Capture the cell that displays the provided text and extract its [x, y] central coordinate. 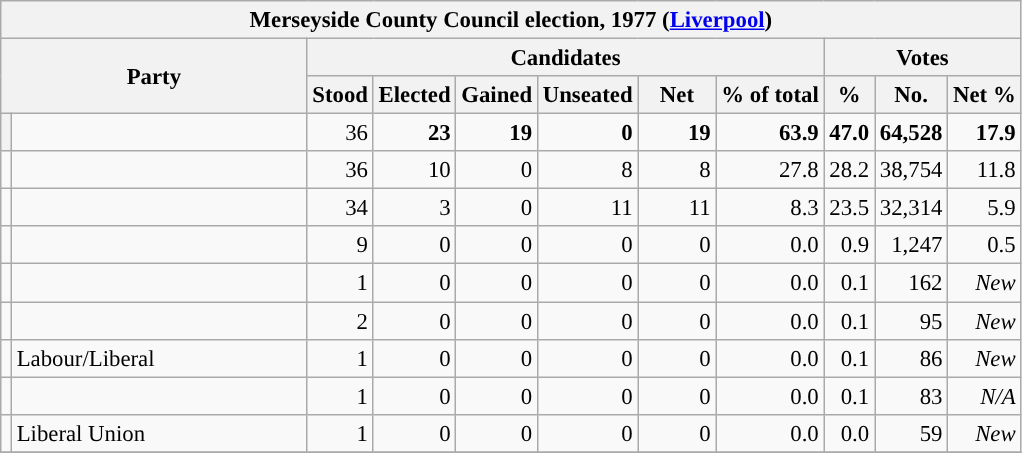
% of total [770, 95]
Elected [414, 95]
Net [677, 95]
Candidates [566, 58]
9 [340, 245]
95 [910, 321]
23 [414, 133]
162 [910, 283]
27.8 [770, 170]
28.2 [849, 170]
% [849, 95]
1,247 [910, 245]
N/A [984, 396]
Stood [340, 95]
2 [340, 321]
0.9 [849, 245]
0.5 [984, 245]
32,314 [910, 208]
64,528 [910, 133]
11.8 [984, 170]
63.9 [770, 133]
Net % [984, 95]
Party [154, 76]
23.5 [849, 208]
17.9 [984, 133]
8.3 [770, 208]
86 [910, 358]
Unseated [587, 95]
47.0 [849, 133]
3 [414, 208]
No. [910, 95]
83 [910, 396]
Gained [496, 95]
34 [340, 208]
Labour/Liberal [159, 358]
5.9 [984, 208]
Votes [922, 58]
10 [414, 170]
59 [910, 433]
Liberal Union [159, 433]
Merseyside County Council election, 1977 (Liverpool) [511, 20]
38,754 [910, 170]
